Extract the (X, Y) coordinate from the center of the cell holding the provided text.  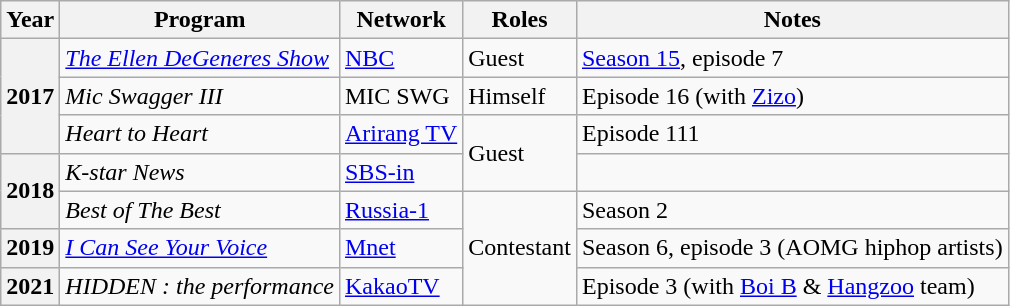
Season 2 (792, 210)
Roles (520, 20)
Contestant (520, 248)
Mnet (400, 248)
Heart to Heart (200, 134)
Russia-1 (400, 210)
Arirang TV (400, 134)
HIDDEN : the performance (200, 286)
Episode 16 (with Zizo) (792, 96)
Episode 3 (with Boi B & Hangzoo team) (792, 286)
K-star News (200, 172)
2021 (30, 286)
Network (400, 20)
I Can See Your Voice (200, 248)
Best of The Best (200, 210)
Notes (792, 20)
2018 (30, 191)
Himself (520, 96)
Season 6, episode 3 (AOMG hiphop artists) (792, 248)
NBC (400, 58)
Mic Swagger III (200, 96)
SBS-in (400, 172)
MIC SWG (400, 96)
Program (200, 20)
The Ellen DeGeneres Show (200, 58)
2019 (30, 248)
Year (30, 20)
2017 (30, 96)
Season 15, episode 7 (792, 58)
Episode 111 (792, 134)
KakaoTV (400, 286)
